From the cell containing the given text, extract its center point as [X, Y] coordinate. 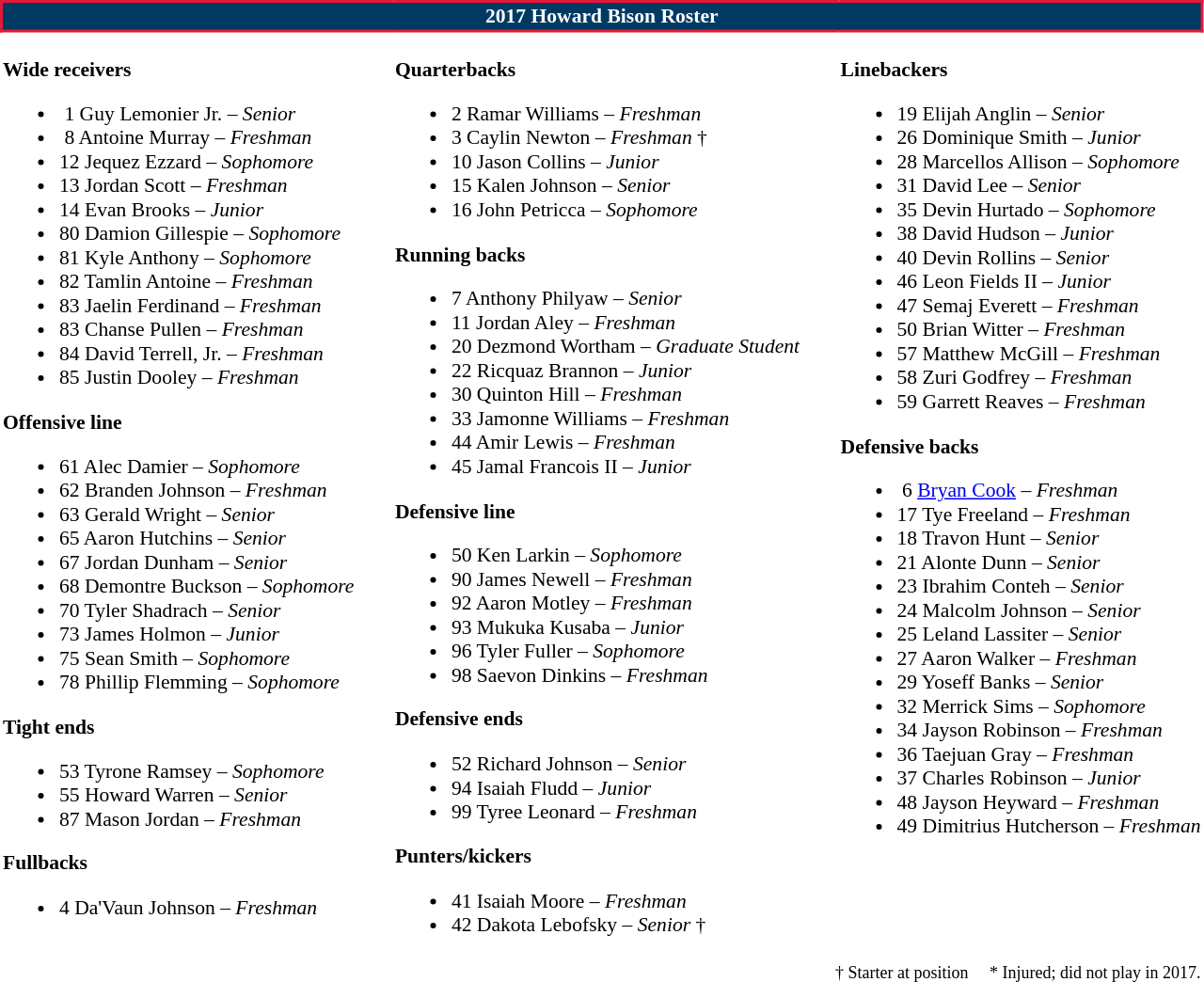
2017 Howard Bison Roster [602, 17]
